Output the (X, Y) coordinate of the center of the cell containing the given text.  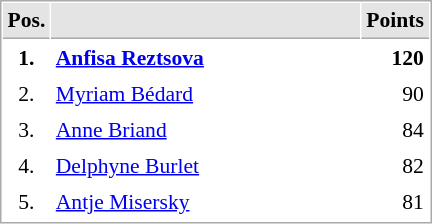
Pos. (26, 21)
Antje Misersky (206, 201)
Points (396, 21)
81 (396, 201)
5. (26, 201)
Anne Briand (206, 129)
90 (396, 93)
Myriam Bédard (206, 93)
1. (26, 57)
4. (26, 165)
2. (26, 93)
3. (26, 129)
120 (396, 57)
82 (396, 165)
84 (396, 129)
Delphyne Burlet (206, 165)
Anfisa Reztsova (206, 57)
